Return the (X, Y) coordinate for the center point of the cell that contains the specified text.  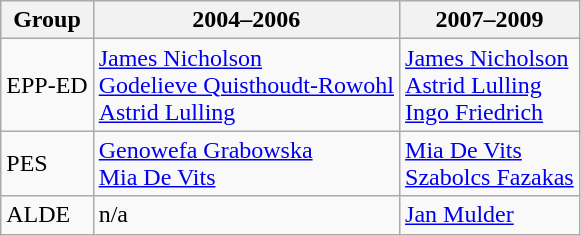
n/a (246, 215)
James NicholsonAstrid LullingIngo Friedrich (490, 85)
Jan Mulder (490, 215)
2004–2006 (246, 20)
2007–2009 (490, 20)
EPP-ED (47, 85)
Mia De VitsSzabolcs Fazakas (490, 164)
Group (47, 20)
PES (47, 164)
James NicholsonGodelieve Quisthoudt-RowohlAstrid Lulling (246, 85)
ALDE (47, 215)
Genowefa GrabowskaMia De Vits (246, 164)
